From the cell containing the given text, extract its center point as [x, y] coordinate. 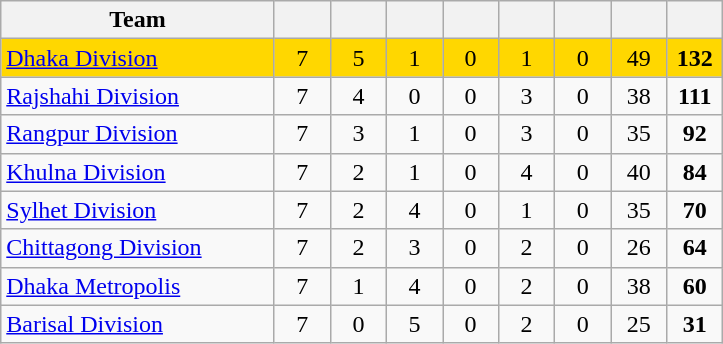
Sylhet Division [138, 210]
Barisal Division [138, 324]
Rangpur Division [138, 134]
Dhaka Metropolis [138, 286]
Dhaka Division [138, 58]
60 [695, 286]
26 [639, 248]
49 [639, 58]
111 [695, 96]
40 [639, 172]
31 [695, 324]
132 [695, 58]
70 [695, 210]
84 [695, 172]
Team [138, 20]
25 [639, 324]
92 [695, 134]
Rajshahi Division [138, 96]
64 [695, 248]
Chittagong Division [138, 248]
Khulna Division [138, 172]
